Return [X, Y] of the center of cell containing provided text 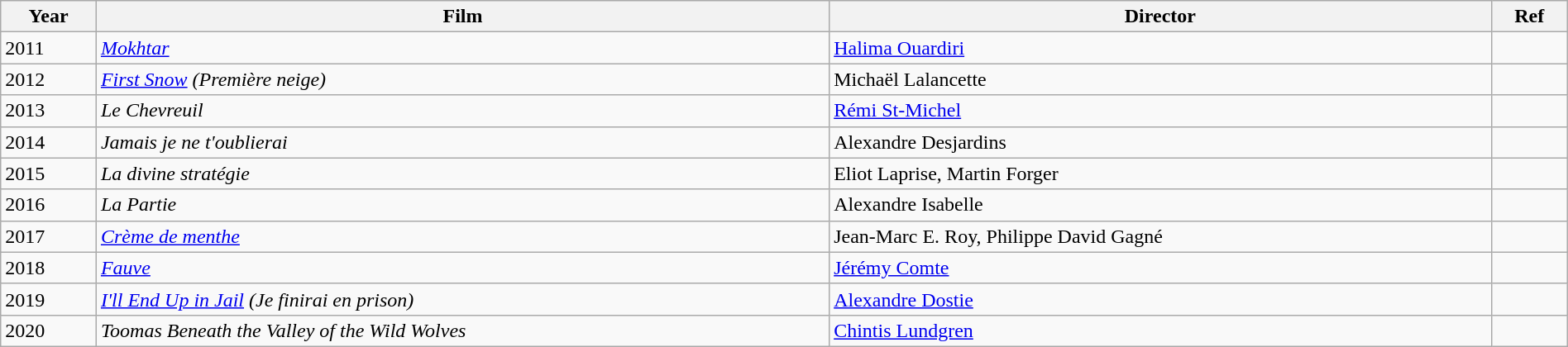
2014 [49, 142]
Ref [1529, 17]
2020 [49, 330]
I'll End Up in Jail (Je finirai en prison) [462, 299]
Director [1160, 17]
Jamais je ne t'oublierai [462, 142]
2016 [49, 205]
2018 [49, 268]
Le Chevreuil [462, 111]
Halima Ouardiri [1160, 48]
2015 [49, 173]
La Partie [462, 205]
Alexandre Dostie [1160, 299]
Mokhtar [462, 48]
Eliot Laprise, Martin Forger [1160, 173]
Year [49, 17]
Film [462, 17]
Chintis Lundgren [1160, 330]
La divine stratégie [462, 173]
Jean-Marc E. Roy, Philippe David Gagné [1160, 236]
2017 [49, 236]
Alexandre Isabelle [1160, 205]
Alexandre Desjardins [1160, 142]
2011 [49, 48]
Jérémy Comte [1160, 268]
Michaël Lalancette [1160, 79]
2012 [49, 79]
First Snow (Première neige) [462, 79]
Toomas Beneath the Valley of the Wild Wolves [462, 330]
Rémi St-Michel [1160, 111]
2013 [49, 111]
Crème de menthe [462, 236]
Fauve [462, 268]
2019 [49, 299]
